Scan for the cell matching the given text and deliver its [x, y] coordinate at center. 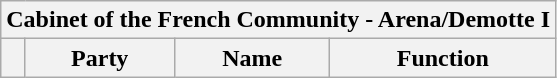
Cabinet of the French Community - Arena/Demotte I [278, 20]
Function [443, 58]
Name [252, 58]
Party [100, 58]
